For the text-containing cell, return its midpoint in (X, Y) coordinate format. 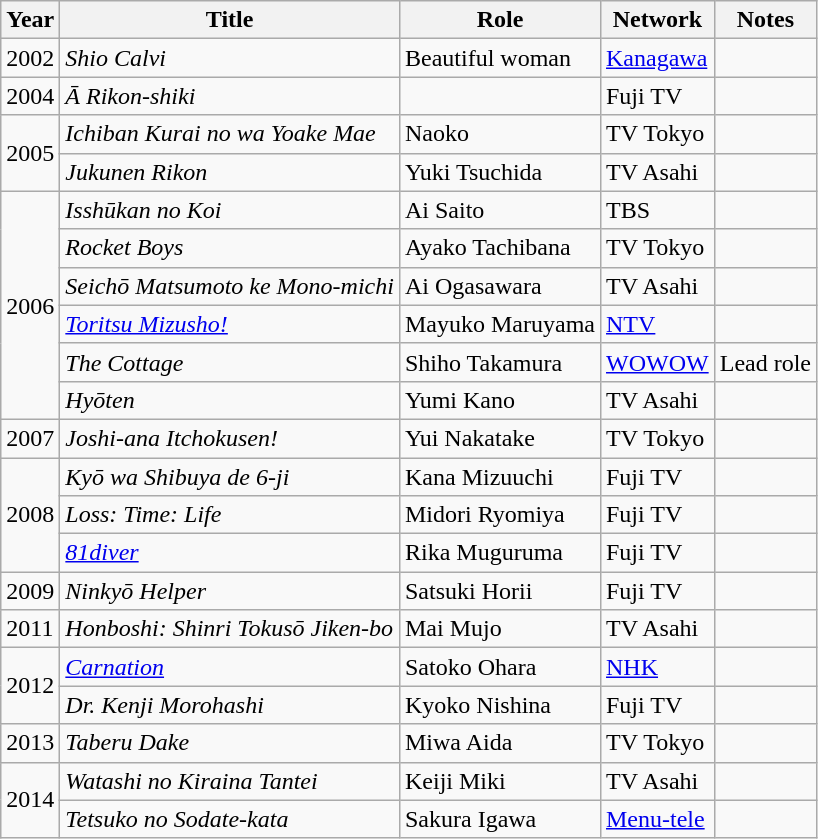
Year (30, 20)
Ayako Tachibana (500, 248)
Ai Saito (500, 210)
2013 (30, 743)
Miwa Aida (500, 743)
NTV (657, 324)
2012 (30, 686)
Kanagawa (657, 58)
2014 (30, 800)
Satoko Ohara (500, 667)
Menu-tele (657, 819)
Isshūkan no Koi (230, 210)
Dr. Kenji Morohashi (230, 705)
NHK (657, 667)
2005 (30, 153)
Hyōten (230, 400)
Sakura Igawa (500, 819)
Tetsuko no Sodate-kata (230, 819)
2009 (30, 591)
Ai Ogasawara (500, 286)
TBS (657, 210)
Notes (765, 20)
Kana Mizuuchi (500, 477)
Mayuko Maruyama (500, 324)
Role (500, 20)
Ichiban Kurai no wa Yoake Mae (230, 134)
Yuki Tsuchida (500, 172)
Kyō wa Shibuya de 6-ji (230, 477)
2011 (30, 629)
2008 (30, 515)
Watashi no Kiraina Tantei (230, 781)
Ninkyō Helper (230, 591)
Ā Rikon-shiki (230, 96)
Taberu Dake (230, 743)
Shio Calvi (230, 58)
Shiho Takamura (500, 362)
Beautiful woman (500, 58)
2006 (30, 305)
The Cottage (230, 362)
Loss: Time: Life (230, 515)
Rocket Boys (230, 248)
2002 (30, 58)
Satsuki Horii (500, 591)
Keiji Miki (500, 781)
81diver (230, 553)
Honboshi: Shinri Tokusō Jiken-bo (230, 629)
Yui Nakatake (500, 438)
Network (657, 20)
Lead role (765, 362)
Rika Muguruma (500, 553)
Yumi Kano (500, 400)
Title (230, 20)
2004 (30, 96)
Mai Mujo (500, 629)
Seichō Matsumoto ke Mono-michi (230, 286)
Jukunen Rikon (230, 172)
2007 (30, 438)
Toritsu Mizusho! (230, 324)
Carnation (230, 667)
Joshi-ana Itchokusen! (230, 438)
Midori Ryomiya (500, 515)
Naoko (500, 134)
WOWOW (657, 362)
Kyoko Nishina (500, 705)
